Provide the [X, Y] coordinate of the cell's center where the given text is located.  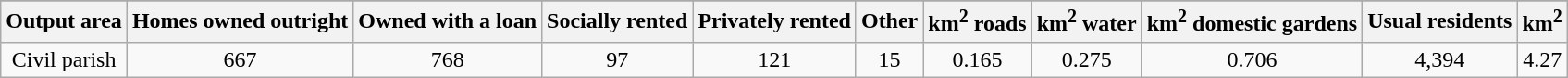
4.27 [1542, 59]
Privately rented [775, 22]
Other [889, 22]
4,394 [1439, 59]
Homes owned outright [240, 22]
97 [618, 59]
Socially rented [618, 22]
km2 water [1086, 22]
km2 roads [977, 22]
km2 domestic gardens [1252, 22]
667 [240, 59]
121 [775, 59]
Civil parish [65, 59]
km2 [1542, 22]
0.275 [1086, 59]
768 [448, 59]
15 [889, 59]
0.165 [977, 59]
Output area [65, 22]
0.706 [1252, 59]
Owned with a loan [448, 22]
Usual residents [1439, 22]
